Extract the [X, Y] coordinate from the center of the cell holding the provided text.  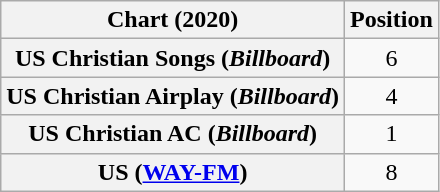
US (WAY-FM) [173, 172]
1 [392, 134]
Position [392, 20]
US Christian Songs (Billboard) [173, 58]
8 [392, 172]
US Christian AC (Billboard) [173, 134]
4 [392, 96]
Chart (2020) [173, 20]
US Christian Airplay (Billboard) [173, 96]
6 [392, 58]
